Pinpoint the cell where the given text exists, returning its (x, y) midpoint coordinate. 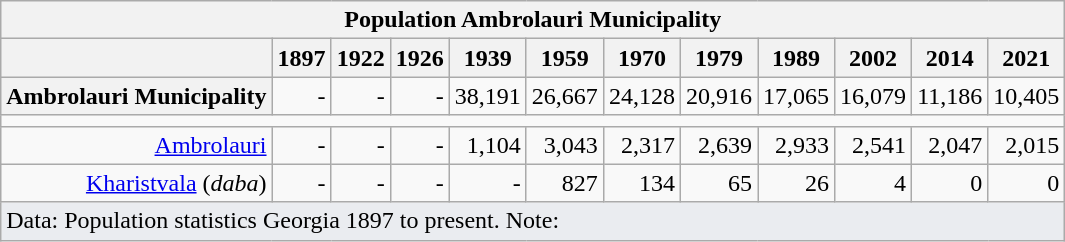
26 (796, 183)
1897 (302, 58)
Population Ambrolauri Municipality (533, 20)
3,043 (564, 145)
2,047 (950, 145)
1,104 (488, 145)
134 (642, 183)
1959 (564, 58)
24,128 (642, 96)
38,191 (488, 96)
10,405 (1026, 96)
1970 (642, 58)
2,541 (874, 145)
1989 (796, 58)
2014 (950, 58)
Data: Population statistics Georgia 1897 to present. Note: (533, 221)
2,317 (642, 145)
2,933 (796, 145)
2,639 (718, 145)
1979 (718, 58)
65 (718, 183)
1939 (488, 58)
827 (564, 183)
Ambrolauri Municipality (136, 96)
20,916 (718, 96)
11,186 (950, 96)
Ambrolauri (136, 145)
1926 (420, 58)
Kharistvala (daba) (136, 183)
2021 (1026, 58)
26,667 (564, 96)
16,079 (874, 96)
1922 (360, 58)
17,065 (796, 96)
4 (874, 183)
2002 (874, 58)
2,015 (1026, 145)
